Locate the cell with the specified text and output its [x, y] center coordinate. 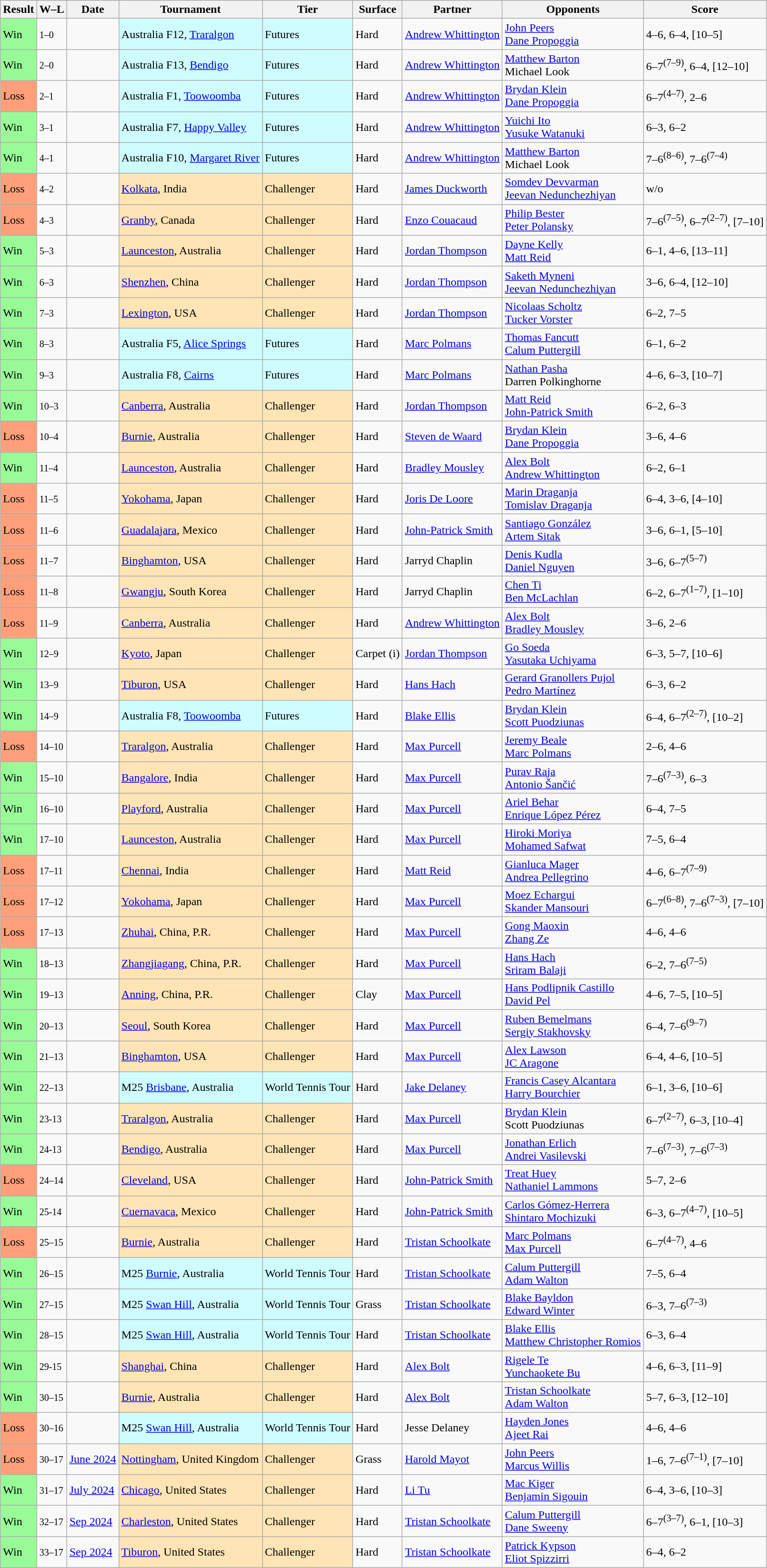
Hans Hach Sriram Balaji [573, 964]
Go Soeda Yasutaka Uchiyama [573, 653]
6–7(4–7), 4–6 [705, 1242]
33–17 [51, 1552]
w/o [705, 189]
Date [92, 10]
6–3, 5–7, [10–6] [705, 653]
Matt Reid John-Patrick Smith [573, 406]
Marin Draganja Tomislav Draganja [573, 499]
Australia F8, Cairns [191, 374]
M25 Brisbane, Australia [191, 1088]
6–3, 7–6(7–3) [705, 1304]
6–4, 4–6, [10–5] [705, 1056]
3–6, 6–1, [5–10] [705, 529]
Australia F1, Toowoomba [191, 96]
Shanghai, China [191, 1366]
Score [705, 10]
30–17 [51, 1459]
Cleveland, USA [191, 1180]
Marc Polmans Max Purcell [573, 1242]
Nicolaas Scholtz Tucker Vorster [573, 312]
9–3 [51, 374]
4–2 [51, 189]
6–7(2–7), 6–3, [10–4] [705, 1118]
17–11 [51, 870]
Partner [452, 10]
28–15 [51, 1335]
Australia F5, Alice Springs [191, 344]
20–13 [51, 1026]
Tier [307, 10]
Australia F7, Happy Valley [191, 127]
19–13 [51, 994]
Kolkata, India [191, 189]
James Duckworth [452, 189]
17–13 [51, 932]
Calum Puttergill Adam Walton [573, 1273]
6–2, 7–6(7–5) [705, 964]
Gwangju, South Korea [191, 591]
Surface [378, 10]
Bradley Mousley [452, 468]
4–6, 6–4, [10–5] [705, 34]
Nottingham, United Kingdom [191, 1459]
Seoul, South Korea [191, 1026]
16–10 [51, 809]
Alex Lawson JC Aragone [573, 1056]
Gong Maoxin Zhang Ze [573, 932]
8–3 [51, 344]
1–6, 7–6(7–1), [7–10] [705, 1459]
3–6, 6–4, [12–10] [705, 282]
10–4 [51, 437]
11–8 [51, 591]
Patrick Kypson Eliot Spizzirri [573, 1552]
32–17 [51, 1521]
11–5 [51, 499]
4–6, 6–7(7–9) [705, 870]
Bangalore, India [191, 777]
5–7, 2–6 [705, 1180]
3–6, 6–7(5–7) [705, 561]
11–7 [51, 561]
2–0 [51, 65]
Purav Raja Antonio Šančić [573, 777]
Treat Huey Nathaniel Lammons [573, 1180]
6–4, 6–2 [705, 1552]
11–6 [51, 529]
Zhangjiagang, China, P.R. [191, 964]
Li Tu [452, 1490]
Steven de Waard [452, 437]
6–4, 6–7(2–7), [10–2] [705, 715]
July 2024 [92, 1490]
Australia F12, Traralgon [191, 34]
Hayden Jones Ajeet Rai [573, 1428]
John Peers Dane Propoggia [573, 34]
Francis Casey Alcantara Harry Bourchier [573, 1088]
Blake Ellis [452, 715]
6–3 [51, 282]
24-13 [51, 1149]
6–2, 7–5 [705, 312]
25-14 [51, 1211]
31–17 [51, 1490]
Denis Kudla Daniel Nguyen [573, 561]
4–6, 7–5, [10–5] [705, 994]
17–12 [51, 902]
Moez Echargui Skander Mansouri [573, 902]
Blake Bayldon Edward Winter [573, 1304]
4–3 [51, 220]
Tiburon, United States [191, 1552]
Joris De Loore [452, 499]
Chen Ti Ben McLachlan [573, 591]
June 2024 [92, 1459]
Rigele Te Yunchaokete Bu [573, 1366]
24–14 [51, 1180]
6–2, 6–1 [705, 468]
6–4, 3–6, [10–3] [705, 1490]
6–4, 3–6, [4–10] [705, 499]
17–10 [51, 839]
6–3, 6–7(4–7), [10–5] [705, 1211]
30–15 [51, 1397]
6–7(4–7), 2–6 [705, 96]
Santiago González Artem Sitak [573, 529]
Somdev Devvarman Jeevan Nedunchezhiyan [573, 189]
30–16 [51, 1428]
13–9 [51, 685]
6–2, 6–3 [705, 406]
6–4, 7–5 [705, 809]
22–13 [51, 1088]
6–2, 6–7(1–7), [1–10] [705, 591]
25–15 [51, 1242]
18–13 [51, 964]
Bendigo, Australia [191, 1149]
7–6(8–6), 7–6(7–4) [705, 158]
3–6, 4–6 [705, 437]
6–7(7–9), 6–4, [12–10] [705, 65]
6–1, 4–6, [13–11] [705, 250]
Chicago, United States [191, 1490]
Harold Mayot [452, 1459]
Playford, Australia [191, 809]
Alex Bolt Andrew Whittington [573, 468]
11–4 [51, 468]
Tiburon, USA [191, 685]
Tristan Schoolkate Adam Walton [573, 1397]
1–0 [51, 34]
3–6, 2–6 [705, 623]
Result [19, 10]
5–3 [51, 250]
Ruben Bemelmans Sergiy Stakhovsky [573, 1026]
2–6, 4–6 [705, 747]
Chennai, India [191, 870]
Jesse Delaney [452, 1428]
Lexington, USA [191, 312]
4–6, 6–3, [10–7] [705, 374]
6–7(6–8), 7–6(7–3), [7–10] [705, 902]
Jake Delaney [452, 1088]
4–6, 6–3, [11–9] [705, 1366]
Dayne Kelly Matt Reid [573, 250]
John Peers Marcus Willis [573, 1459]
27–15 [51, 1304]
Gianluca Mager Andrea Pellegrino [573, 870]
Hans Podlipnik Castillo David Pel [573, 994]
2–1 [51, 96]
7–6(7–3), 7–6(7–3) [705, 1149]
6–3, 6–4 [705, 1335]
Carpet (i) [378, 653]
6–1, 3–6, [10–6] [705, 1088]
Alex Bolt Bradley Mousley [573, 623]
Zhuhai, China, P.R. [191, 932]
Australia F10, Margaret River [191, 158]
Shenzhen, China [191, 282]
15–10 [51, 777]
7–6(7–3), 6–3 [705, 777]
4–1 [51, 158]
Opponents [573, 10]
Saketh Myneni Jeevan Nedunchezhiyan [573, 282]
Yuichi Ito Yusuke Watanuki [573, 127]
Jonathan Erlich Andrei Vasilevski [573, 1149]
Cuernavaca, Mexico [191, 1211]
5–7, 6–3, [12–10] [705, 1397]
Blake Ellis Matthew Christopher Romios [573, 1335]
10–3 [51, 406]
23-13 [51, 1118]
Guadalajara, Mexico [191, 529]
Australia F13, Bendigo [191, 65]
26–15 [51, 1273]
Granby, Canada [191, 220]
Calum Puttergill Dane Sweeny [573, 1521]
Gerard Granollers Pujol Pedro Martínez [573, 685]
7–3 [51, 312]
Hans Hach [452, 685]
Kyoto, Japan [191, 653]
Philip Bester Peter Polansky [573, 220]
11–9 [51, 623]
Australia F8, Toowoomba [191, 715]
21–13 [51, 1056]
M25 Burnie, Australia [191, 1273]
6–4, 7–6(9–7) [705, 1026]
Thomas Fancutt Calum Puttergill [573, 344]
Enzo Couacaud [452, 220]
Hiroki Moriya Mohamed Safwat [573, 839]
W–L [51, 10]
Clay [378, 994]
Anning, China, P.R. [191, 994]
14–10 [51, 747]
Carlos Gómez-Herrera Shintaro Mochizuki [573, 1211]
Ariel Behar Enrique López Pérez [573, 809]
Tournament [191, 10]
Mac Kiger Benjamin Sigouin [573, 1490]
3–1 [51, 127]
Nathan Pasha Darren Polkinghorne [573, 374]
6–7(3–7), 6–1, [10–3] [705, 1521]
14–9 [51, 715]
29-15 [51, 1366]
Matt Reid [452, 870]
12–9 [51, 653]
Charleston, United States [191, 1521]
6–1, 6–2 [705, 344]
7–6(7–5), 6–7(2–7), [7–10] [705, 220]
Jeremy Beale Marc Polmans [573, 747]
